Search for the cell housing the specified text and yield its (x, y) center coordinate. 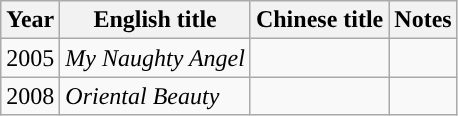
Chinese title (319, 20)
English title (156, 20)
Year (30, 20)
Oriental Beauty (156, 96)
Notes (423, 20)
My Naughty Angel (156, 58)
2005 (30, 58)
2008 (30, 96)
